Output the [X, Y] coordinate of the center of the cell containing the given text.  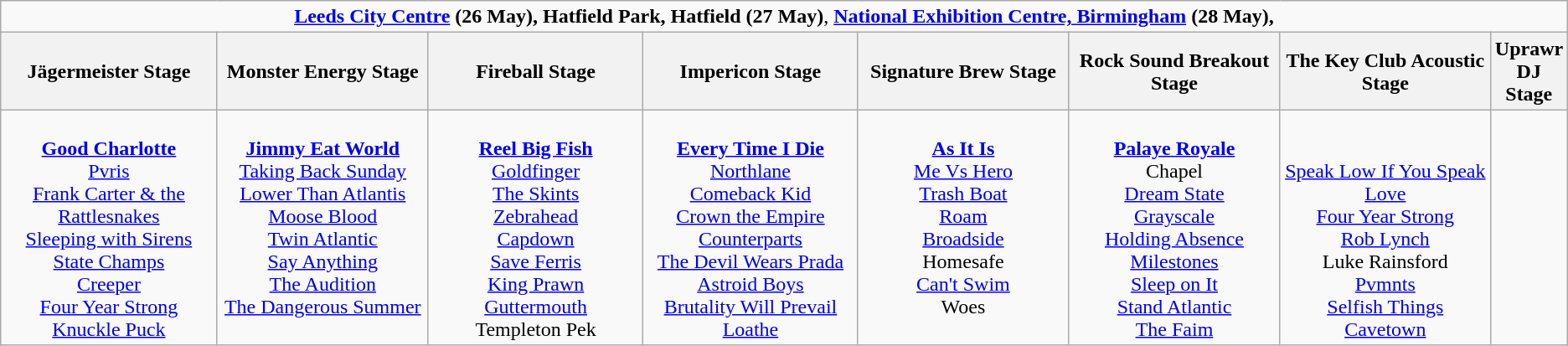
Signature Brew Stage [963, 71]
Uprawr DJ Stage [1529, 71]
Fireball Stage [535, 71]
Rock Sound Breakout Stage [1174, 71]
Monster Energy Stage [322, 71]
Good Charlotte Pvris Frank Carter & the Rattlesnakes Sleeping with Sirens State Champs Creeper Four Year Strong Knuckle Puck [109, 228]
Every Time I Die Northlane Comeback Kid Crown the Empire Counterparts The Devil Wears Prada Astroid Boys Brutality Will Prevail Loathe [750, 228]
Leeds City Centre (26 May), Hatfield Park, Hatfield (27 May), National Exhibition Centre, Birmingham (28 May), [784, 17]
Impericon Stage [750, 71]
Jägermeister Stage [109, 71]
The Key Club Acoustic Stage [1385, 71]
Reel Big Fish Goldfinger The Skints Zebrahead Capdown Save Ferris King Prawn Guttermouth Templeton Pek [535, 228]
Speak Low If You Speak Love Four Year Strong Rob Lynch Luke Rainsford Pvmnts Selfish Things Cavetown [1385, 228]
As It Is Me Vs Hero Trash Boat Roam Broadside Homesafe Can't Swim Woes [963, 228]
Jimmy Eat World Taking Back Sunday Lower Than Atlantis Moose Blood Twin Atlantic Say Anything The Audition The Dangerous Summer [322, 228]
Palaye Royale Chapel Dream State Grayscale Holding Absence Milestones Sleep on It Stand Atlantic The Faim [1174, 228]
